From the cell containing the given text, extract its center point as (X, Y) coordinate. 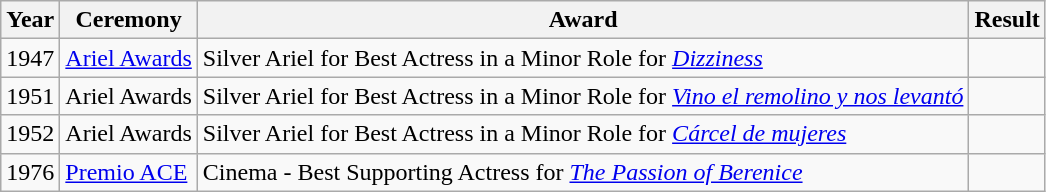
Cinema - Best Supporting Actress for The Passion of Berenice (583, 172)
1976 (30, 172)
Ceremony (129, 20)
1947 (30, 58)
1952 (30, 134)
Result (1007, 20)
Year (30, 20)
Silver Ariel for Best Actress in a Minor Role for Dizziness (583, 58)
Silver Ariel for Best Actress in a Minor Role for Vino el remolino y nos levantó (583, 96)
Award (583, 20)
1951 (30, 96)
Premio ACE (129, 172)
Silver Ariel for Best Actress in a Minor Role for Cárcel de mujeres (583, 134)
